Output the [X, Y] coordinate of the center of the cell containing the given text.  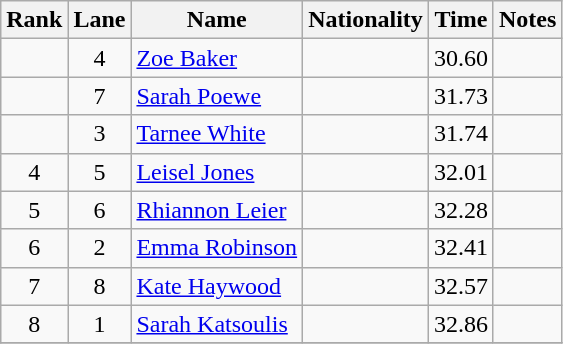
1 [100, 324]
Kate Haywood [217, 286]
Name [217, 20]
Rank [34, 20]
Rhiannon Leier [217, 210]
3 [100, 134]
Emma Robinson [217, 248]
30.60 [460, 58]
31.74 [460, 134]
Time [460, 20]
Zoe Baker [217, 58]
32.57 [460, 286]
32.86 [460, 324]
Sarah Poewe [217, 96]
Lane [100, 20]
32.41 [460, 248]
Nationality [366, 20]
2 [100, 248]
32.01 [460, 172]
32.28 [460, 210]
Sarah Katsoulis [217, 324]
Tarnee White [217, 134]
Leisel Jones [217, 172]
Notes [527, 20]
31.73 [460, 96]
